Scan for the cell matching the given text and deliver its [x, y] coordinate at center. 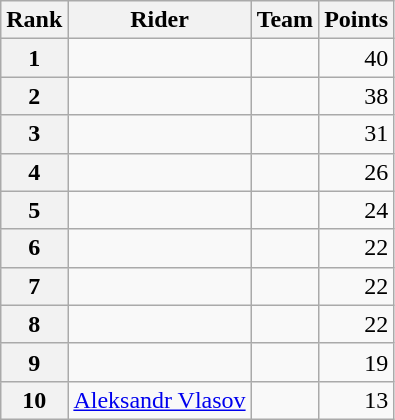
19 [356, 362]
13 [356, 400]
4 [34, 172]
Rank [34, 20]
7 [34, 286]
Rider [160, 20]
Team [285, 20]
3 [34, 134]
10 [34, 400]
Aleksandr Vlasov [160, 400]
1 [34, 58]
6 [34, 248]
9 [34, 362]
5 [34, 210]
26 [356, 172]
Points [356, 20]
2 [34, 96]
24 [356, 210]
8 [34, 324]
38 [356, 96]
31 [356, 134]
40 [356, 58]
